Return (x, y) of the center of cell containing provided text 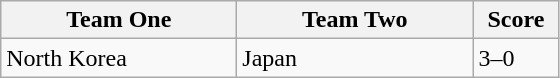
North Korea (119, 58)
Team One (119, 20)
3–0 (516, 58)
Team Two (355, 20)
Score (516, 20)
Japan (355, 58)
